From the cell containing the given text, extract its center point as (X, Y) coordinate. 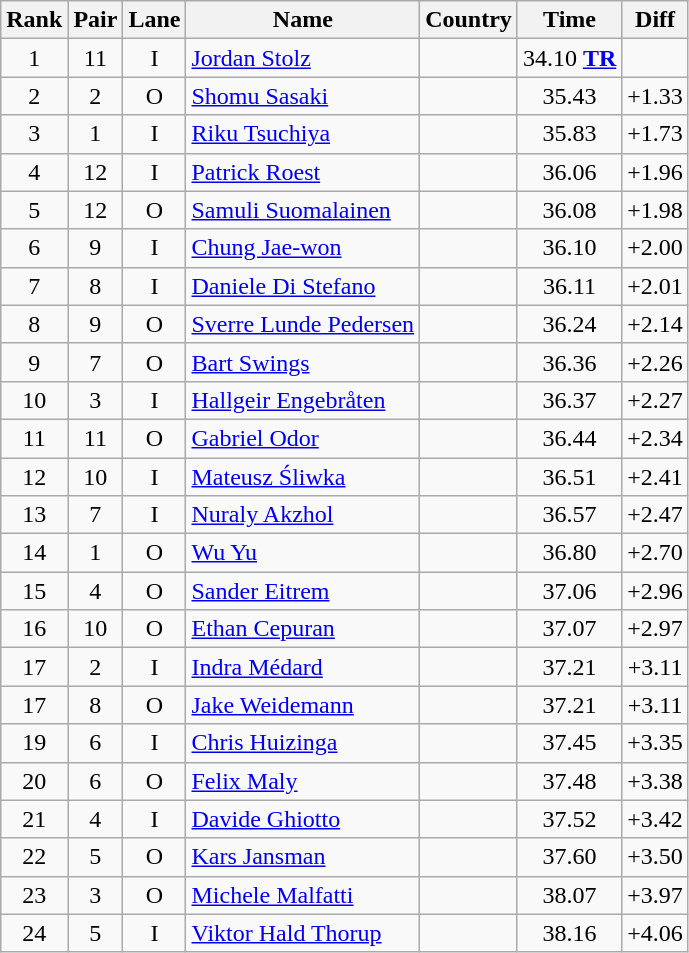
21 (34, 819)
+1.73 (656, 134)
Time (569, 20)
Diff (656, 20)
Pair (96, 20)
Kars Jansman (303, 857)
Mateusz Śliwka (303, 477)
37.60 (569, 857)
+2.00 (656, 248)
23 (34, 895)
+2.01 (656, 286)
Sander Eitrem (303, 591)
Wu Yu (303, 553)
35.43 (569, 96)
Felix Maly (303, 781)
+3.50 (656, 857)
Nuraly Akzhol (303, 515)
37.06 (569, 591)
Daniele Di Stefano (303, 286)
22 (34, 857)
20 (34, 781)
Patrick Roest (303, 172)
36.10 (569, 248)
Country (469, 20)
+3.42 (656, 819)
Davide Ghiotto (303, 819)
35.83 (569, 134)
16 (34, 629)
37.07 (569, 629)
Shomu Sasaki (303, 96)
+2.97 (656, 629)
14 (34, 553)
+2.96 (656, 591)
37.52 (569, 819)
Chris Huizinga (303, 743)
36.37 (569, 400)
24 (34, 933)
15 (34, 591)
34.10 TR (569, 58)
+2.26 (656, 362)
36.44 (569, 438)
Jordan Stolz (303, 58)
Samuli Suomalainen (303, 210)
+2.27 (656, 400)
36.80 (569, 553)
Name (303, 20)
+2.41 (656, 477)
38.07 (569, 895)
Jake Weidemann (303, 705)
Riku Tsuchiya (303, 134)
13 (34, 515)
+1.33 (656, 96)
Indra Médard (303, 667)
+1.98 (656, 210)
38.16 (569, 933)
36.36 (569, 362)
+2.14 (656, 324)
+3.35 (656, 743)
+2.70 (656, 553)
37.45 (569, 743)
+3.97 (656, 895)
Viktor Hald Thorup (303, 933)
19 (34, 743)
Bart Swings (303, 362)
+2.34 (656, 438)
Michele Malfatti (303, 895)
Hallgeir Engebråten (303, 400)
36.11 (569, 286)
36.24 (569, 324)
+3.38 (656, 781)
Sverre Lunde Pedersen (303, 324)
36.57 (569, 515)
Chung Jae-won (303, 248)
37.48 (569, 781)
36.06 (569, 172)
36.08 (569, 210)
Ethan Cepuran (303, 629)
+1.96 (656, 172)
Rank (34, 20)
+4.06 (656, 933)
Gabriel Odor (303, 438)
Lane (154, 20)
36.51 (569, 477)
+2.47 (656, 515)
